Return (X, Y) of the center of cell containing provided text 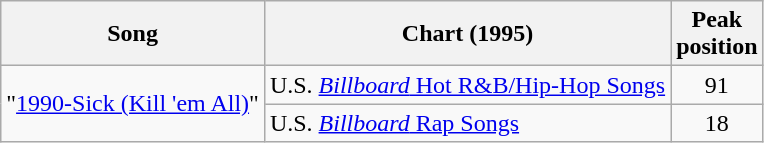
U.S. Billboard Hot R&B/Hip-Hop Songs (467, 85)
18 (717, 123)
"1990-Sick (Kill 'em All)" (133, 104)
Peakposition (717, 34)
Song (133, 34)
Chart (1995) (467, 34)
U.S. Billboard Rap Songs (467, 123)
91 (717, 85)
